Identify which cell holds the provided text, then report its [X, Y] central coordinate. 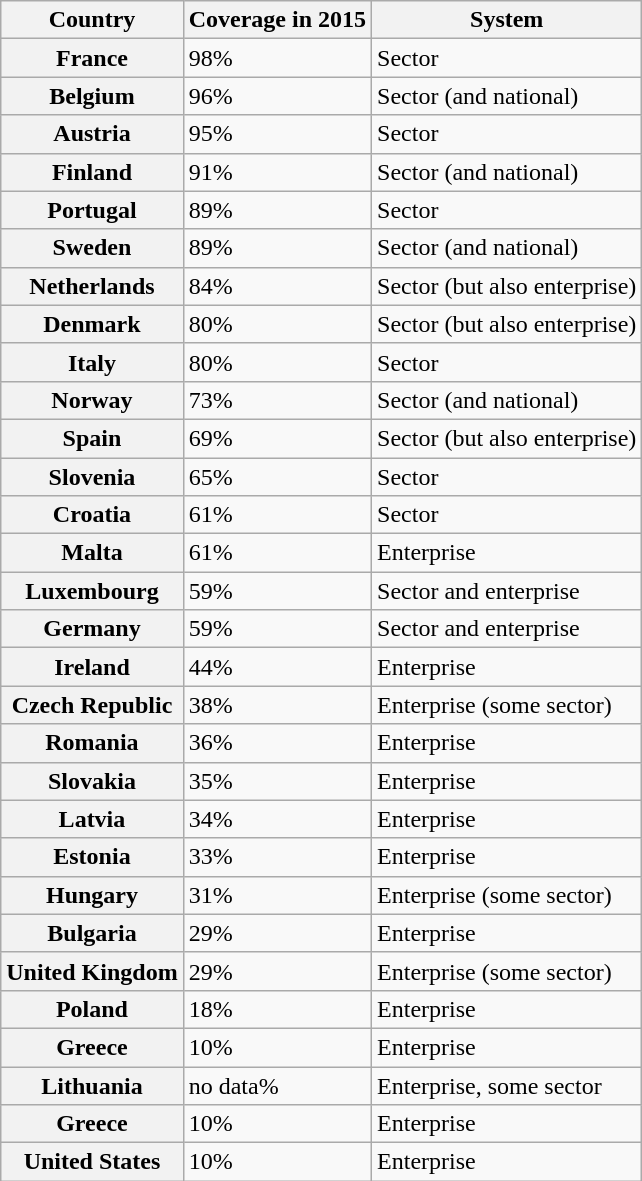
Croatia [92, 515]
Luxembourg [92, 591]
Enterprise, some sector [507, 1085]
Norway [92, 400]
73% [277, 400]
Slovakia [92, 781]
Malta [92, 553]
Coverage in 2015 [277, 20]
35% [277, 781]
Germany [92, 629]
18% [277, 1009]
Finland [92, 172]
65% [277, 477]
38% [277, 705]
91% [277, 172]
Belgium [92, 96]
Hungary [92, 895]
no data% [277, 1085]
69% [277, 438]
Bulgaria [92, 933]
Denmark [92, 324]
Ireland [92, 667]
Italy [92, 362]
96% [277, 96]
France [92, 58]
Portugal [92, 210]
31% [277, 895]
95% [277, 134]
Austria [92, 134]
Slovenia [92, 477]
84% [277, 286]
Poland [92, 1009]
Netherlands [92, 286]
98% [277, 58]
Country [92, 20]
United States [92, 1162]
Lithuania [92, 1085]
Romania [92, 743]
Spain [92, 438]
Estonia [92, 857]
36% [277, 743]
33% [277, 857]
34% [277, 819]
44% [277, 667]
United Kingdom [92, 971]
System [507, 20]
Czech Republic [92, 705]
Sweden [92, 248]
Latvia [92, 819]
